Pinpoint the cell where the given text exists, returning its [X, Y] midpoint coordinate. 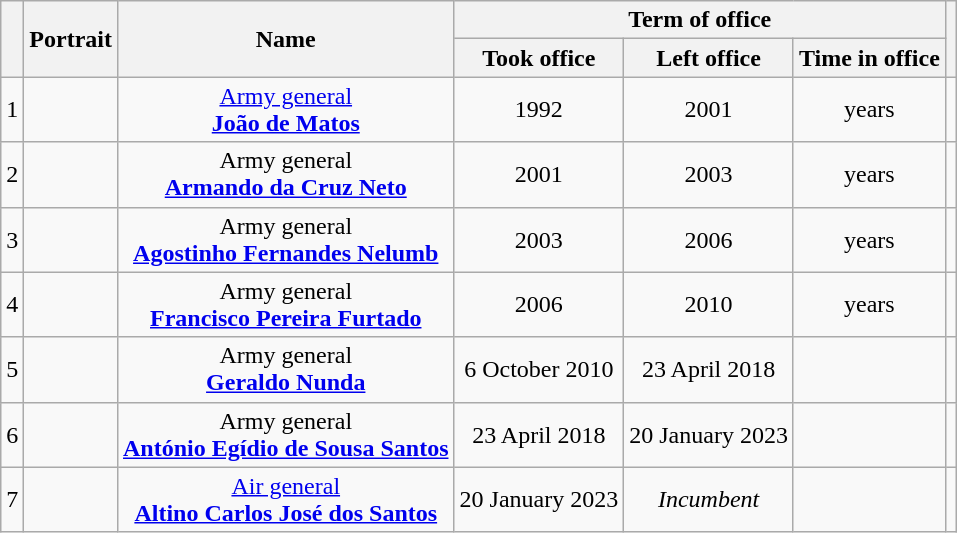
2 [12, 174]
6 October 2010 [539, 370]
7 [12, 500]
Portrait [71, 39]
1992 [539, 110]
Term of office [700, 20]
6 [12, 434]
Army generalJoão de Matos [286, 110]
Army generalGeraldo Nunda [286, 370]
4 [12, 304]
Incumbent [709, 500]
Left office [709, 58]
Army generalFrancisco Pereira Furtado [286, 304]
Army generalArmando da Cruz Neto [286, 174]
Took office [539, 58]
Name [286, 39]
Air generalAltino Carlos José dos Santos [286, 500]
5 [12, 370]
1 [12, 110]
2010 [709, 304]
Time in office [869, 58]
Army generalAntónio Egídio de Sousa Santos [286, 434]
3 [12, 240]
Army generalAgostinho Fernandes Nelumb [286, 240]
